Return (x, y) of the center of cell containing provided text 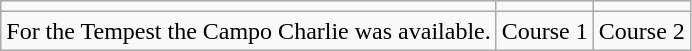
For the Tempest the Campo Charlie was available. (248, 31)
Course 1 (544, 31)
Course 2 (642, 31)
